Pinpoint the cell where the given text exists, returning its (X, Y) midpoint coordinate. 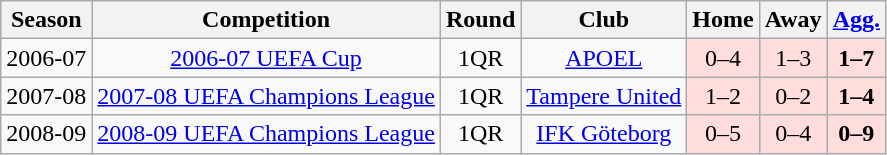
Competition (266, 20)
Home (723, 20)
2008-09 UEFA Champions League (266, 134)
0–2 (793, 96)
2007-08 (46, 96)
1–7 (856, 58)
IFK Göteborg (604, 134)
2006-07 UEFA Cup (266, 58)
2007-08 UEFA Champions League (266, 96)
1–4 (856, 96)
Round (480, 20)
2006-07 (46, 58)
2008-09 (46, 134)
APOEL (604, 58)
Away (793, 20)
Tampere United (604, 96)
0–9 (856, 134)
Agg. (856, 20)
Season (46, 20)
1–3 (793, 58)
Club (604, 20)
1–2 (723, 96)
0–5 (723, 134)
